Return the [x, y] coordinate for the center point of the cell that contains the specified text.  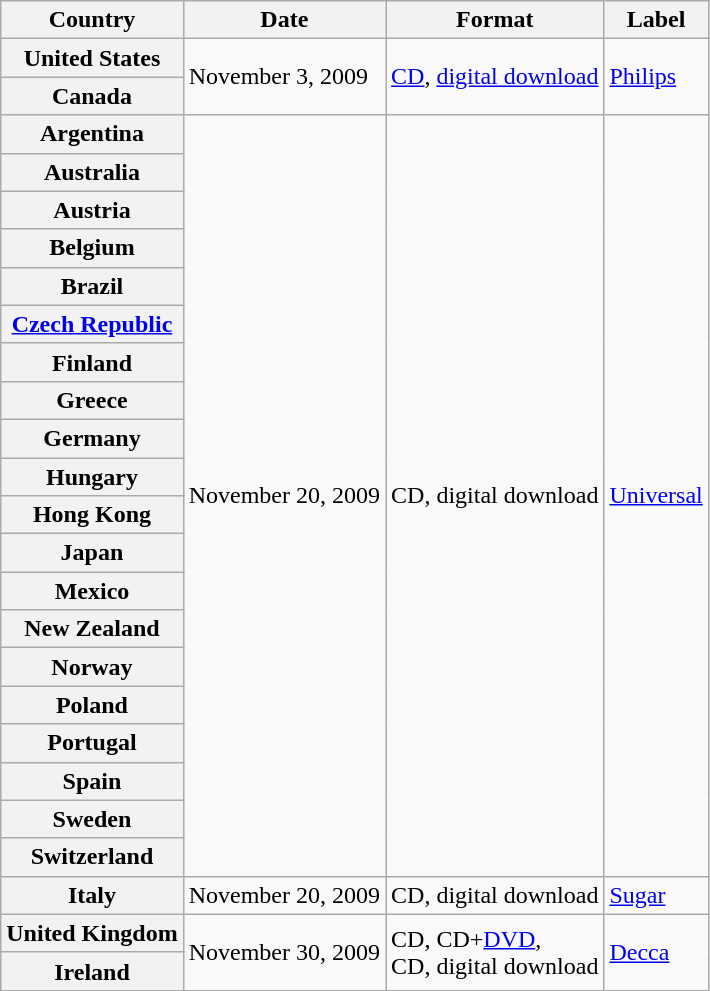
Ireland [92, 971]
Brazil [92, 286]
Portugal [92, 743]
Sweden [92, 819]
United States [92, 58]
November 3, 2009 [284, 77]
Japan [92, 553]
Country [92, 20]
Switzerland [92, 857]
Spain [92, 781]
Argentina [92, 134]
Label [656, 20]
Decca [656, 952]
Mexico [92, 591]
Canada [92, 96]
CD, CD+DVD,CD, digital download [495, 952]
Belgium [92, 248]
Finland [92, 362]
November 30, 2009 [284, 952]
Germany [92, 438]
Italy [92, 895]
Format [495, 20]
Philips [656, 77]
Hong Kong [92, 515]
Norway [92, 667]
Czech Republic [92, 324]
United Kingdom [92, 933]
New Zealand [92, 629]
Greece [92, 400]
Austria [92, 210]
Poland [92, 705]
Hungary [92, 477]
Date [284, 20]
Australia [92, 172]
Sugar [656, 895]
Universal [656, 496]
